Determine the [x, y] coordinate at the center of the cell enclosing the given text.  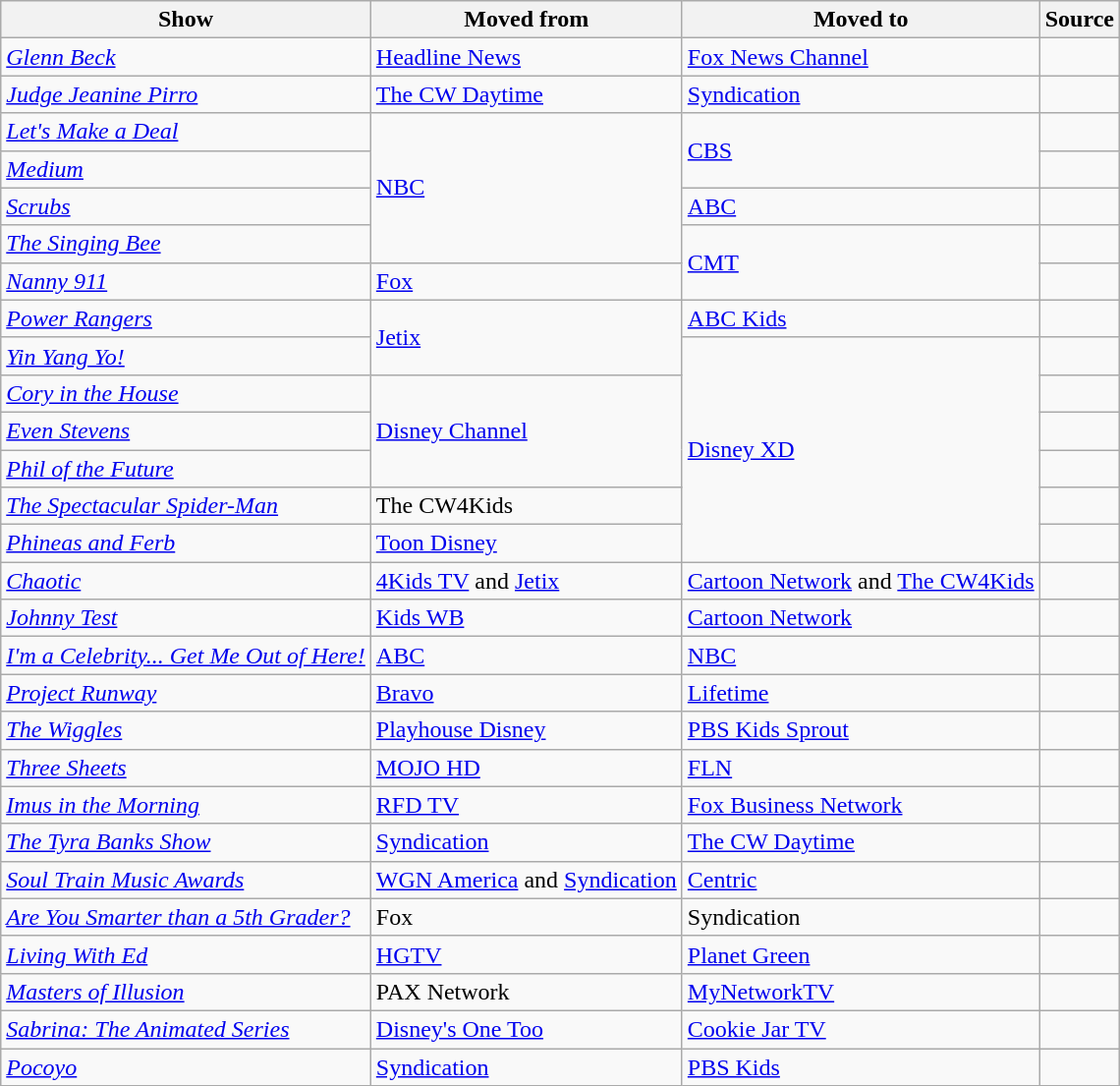
Chaotic [187, 581]
Bravo [527, 693]
CBS [861, 150]
Are You Smarter than a 5th Grader? [187, 917]
I'm a Celebrity... Get Me Out of Here! [187, 656]
Playhouse Disney [527, 730]
Disney's One Too [527, 1029]
Source [1079, 20]
Cartoon Network and The CW4Kids [861, 581]
Yin Yang Yo! [187, 356]
Living With Ed [187, 954]
Sabrina: The Animated Series [187, 1029]
Imus in the Morning [187, 805]
Scrubs [187, 206]
Fox Business Network [861, 805]
The Wiggles [187, 730]
Even Stevens [187, 430]
Jetix [527, 337]
WGN America and Syndication [527, 880]
Headline News [527, 57]
The Spectacular Spider-Man [187, 506]
Centric [861, 880]
MyNetworkTV [861, 992]
Moved from [527, 20]
Medium [187, 169]
Johnny Test [187, 618]
RFD TV [527, 805]
Judge Jeanine Pirro [187, 94]
Disney XD [861, 449]
PBS Kids [861, 1066]
Phil of the Future [187, 469]
Show [187, 20]
Glenn Beck [187, 57]
Power Rangers [187, 318]
HGTV [527, 954]
Disney Channel [527, 430]
CMT [861, 262]
Cookie Jar TV [861, 1029]
The CW4Kids [527, 506]
Three Sheets [187, 768]
Let's Make a Deal [187, 132]
The Singing Bee [187, 244]
4Kids TV and Jetix [527, 581]
Phineas and Ferb [187, 543]
Toon Disney [527, 543]
Fox News Channel [861, 57]
ABC Kids [861, 318]
Kids WB [527, 618]
The Tyra Banks Show [187, 842]
Cartoon Network [861, 618]
Moved to [861, 20]
Lifetime [861, 693]
PAX Network [527, 992]
Pocoyo [187, 1066]
Planet Green [861, 954]
PBS Kids Sprout [861, 730]
Cory in the House [187, 393]
Nanny 911 [187, 281]
Masters of Illusion [187, 992]
MOJO HD [527, 768]
Project Runway [187, 693]
Soul Train Music Awards [187, 880]
FLN [861, 768]
